Pinpoint the cell where the given text exists, returning its [x, y] midpoint coordinate. 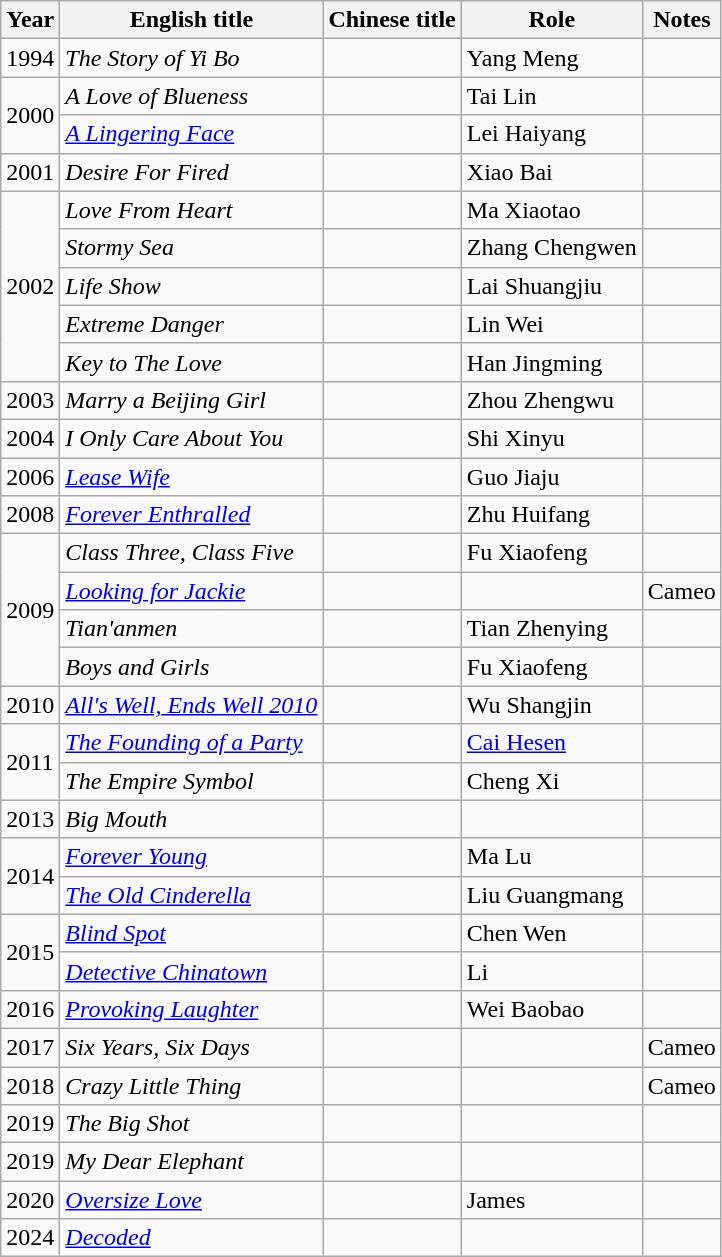
2010 [30, 705]
Lin Wei [552, 324]
Cai Hesen [552, 743]
Lai Shuangjiu [552, 286]
2024 [30, 1238]
Ma Lu [552, 857]
English title [192, 20]
The Big Shot [192, 1124]
2016 [30, 1009]
Shi Xinyu [552, 438]
Tian Zhenying [552, 629]
2000 [30, 115]
The Story of Yi Bo [192, 58]
Yang Meng [552, 58]
Cheng Xi [552, 781]
Extreme Danger [192, 324]
Zhou Zhengwu [552, 400]
Life Show [192, 286]
Lease Wife [192, 477]
Tai Lin [552, 96]
Desire For Fired [192, 172]
2009 [30, 610]
2001 [30, 172]
2017 [30, 1047]
Han Jingming [552, 362]
Ma Xiaotao [552, 210]
Oversize Love [192, 1200]
James [552, 1200]
2014 [30, 876]
2008 [30, 515]
I Only Care About You [192, 438]
Liu Guangmang [552, 895]
A Lingering Face [192, 134]
Guo Jiaju [552, 477]
Blind Spot [192, 933]
Class Three, Class Five [192, 553]
My Dear Elephant [192, 1162]
All's Well, Ends Well 2010 [192, 705]
2018 [30, 1085]
2013 [30, 819]
Xiao Bai [552, 172]
Chinese title [392, 20]
2003 [30, 400]
Wei Baobao [552, 1009]
Year [30, 20]
2004 [30, 438]
Detective Chinatown [192, 971]
Wu Shangjin [552, 705]
Decoded [192, 1238]
Love From Heart [192, 210]
Boys and Girls [192, 667]
Li [552, 971]
2002 [30, 286]
Six Years, Six Days [192, 1047]
The Founding of a Party [192, 743]
Provoking Laughter [192, 1009]
2020 [30, 1200]
Zhang Chengwen [552, 248]
Role [552, 20]
Crazy Little Thing [192, 1085]
2011 [30, 762]
The Old Cinderella [192, 895]
Zhu Huifang [552, 515]
Looking for Jackie [192, 591]
A Love of Blueness [192, 96]
Tian'anmen [192, 629]
Lei Haiyang [552, 134]
2006 [30, 477]
Stormy Sea [192, 248]
Forever Enthralled [192, 515]
Key to The Love [192, 362]
Forever Young [192, 857]
Chen Wen [552, 933]
2015 [30, 952]
1994 [30, 58]
The Empire Symbol [192, 781]
Notes [682, 20]
Big Mouth [192, 819]
Marry a Beijing Girl [192, 400]
